Identify which cell holds the provided text, then report its [X, Y] central coordinate. 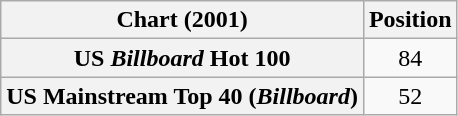
Position [410, 20]
52 [410, 96]
Chart (2001) [182, 20]
84 [410, 58]
US Mainstream Top 40 (Billboard) [182, 96]
US Billboard Hot 100 [182, 58]
